Return (x, y) of the center of cell containing provided text 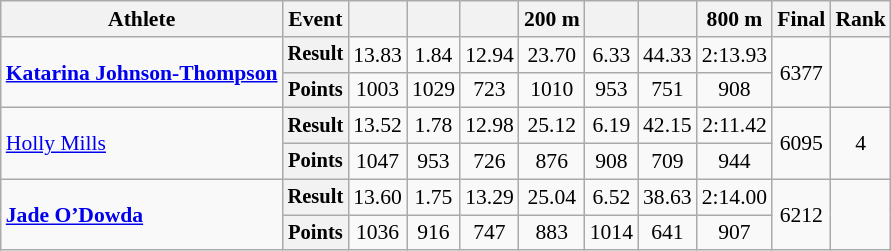
13.52 (378, 126)
800 m (734, 19)
709 (668, 162)
Rank (860, 19)
1047 (378, 162)
6.19 (612, 126)
12.98 (490, 126)
6.33 (612, 55)
4 (860, 144)
1.75 (434, 197)
Final (801, 19)
44.33 (668, 55)
944 (734, 162)
Holly Mills (142, 144)
25.12 (552, 126)
907 (734, 233)
1010 (552, 90)
6212 (801, 214)
883 (552, 233)
12.94 (490, 55)
13.83 (378, 55)
Katarina Johnson-Thompson (142, 72)
1029 (434, 90)
747 (490, 233)
1036 (378, 233)
42.15 (668, 126)
876 (552, 162)
200 m (552, 19)
2:14.00 (734, 197)
25.04 (552, 197)
916 (434, 233)
1.78 (434, 126)
23.70 (552, 55)
Event (316, 19)
1003 (378, 90)
1014 (612, 233)
723 (490, 90)
2:13.93 (734, 55)
6.52 (612, 197)
Jade O’Dowda (142, 214)
Athlete (142, 19)
1.84 (434, 55)
13.29 (490, 197)
13.60 (378, 197)
751 (668, 90)
6377 (801, 72)
726 (490, 162)
641 (668, 233)
6095 (801, 144)
2:11.42 (734, 126)
38.63 (668, 197)
